Scan for the cell matching the given text and deliver its (x, y) coordinate at center. 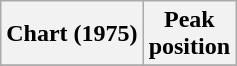
Peakposition (189, 34)
Chart (1975) (72, 34)
